Locate the cell with the specified text and output its [X, Y] center coordinate. 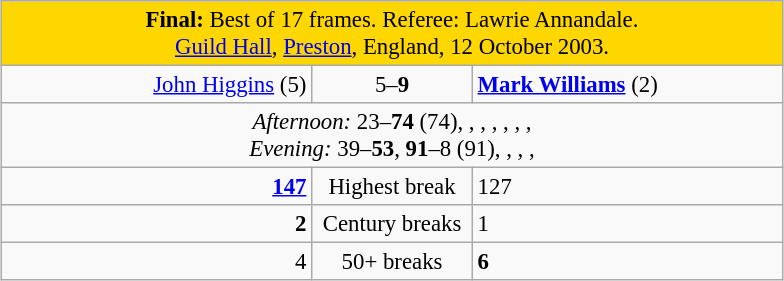
Highest break [392, 187]
2 [156, 224]
127 [628, 187]
50+ breaks [392, 262]
Century breaks [392, 224]
Final: Best of 17 frames. Referee: Lawrie Annandale.Guild Hall, Preston, England, 12 October 2003. [392, 34]
5–9 [392, 85]
147 [156, 187]
1 [628, 224]
4 [156, 262]
6 [628, 262]
Afternoon: 23–74 (74), , , , , , , Evening: 39–53, 91–8 (91), , , , [392, 136]
John Higgins (5) [156, 85]
Mark Williams (2) [628, 85]
